Locate the cell with the specified text and output its [x, y] center coordinate. 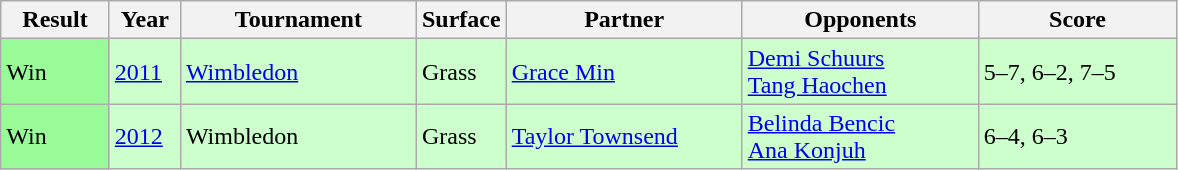
2012 [144, 136]
Score [1078, 20]
5–7, 6–2, 7–5 [1078, 72]
2011 [144, 72]
Tournament [298, 20]
Demi Schuurs Tang Haochen [860, 72]
Grace Min [624, 72]
Opponents [860, 20]
Partner [624, 20]
Result [56, 20]
Belinda Bencic Ana Konjuh [860, 136]
6–4, 6–3 [1078, 136]
Surface [461, 20]
Year [144, 20]
Taylor Townsend [624, 136]
